Extract the (x, y) coordinate from the center of the cell holding the provided text.  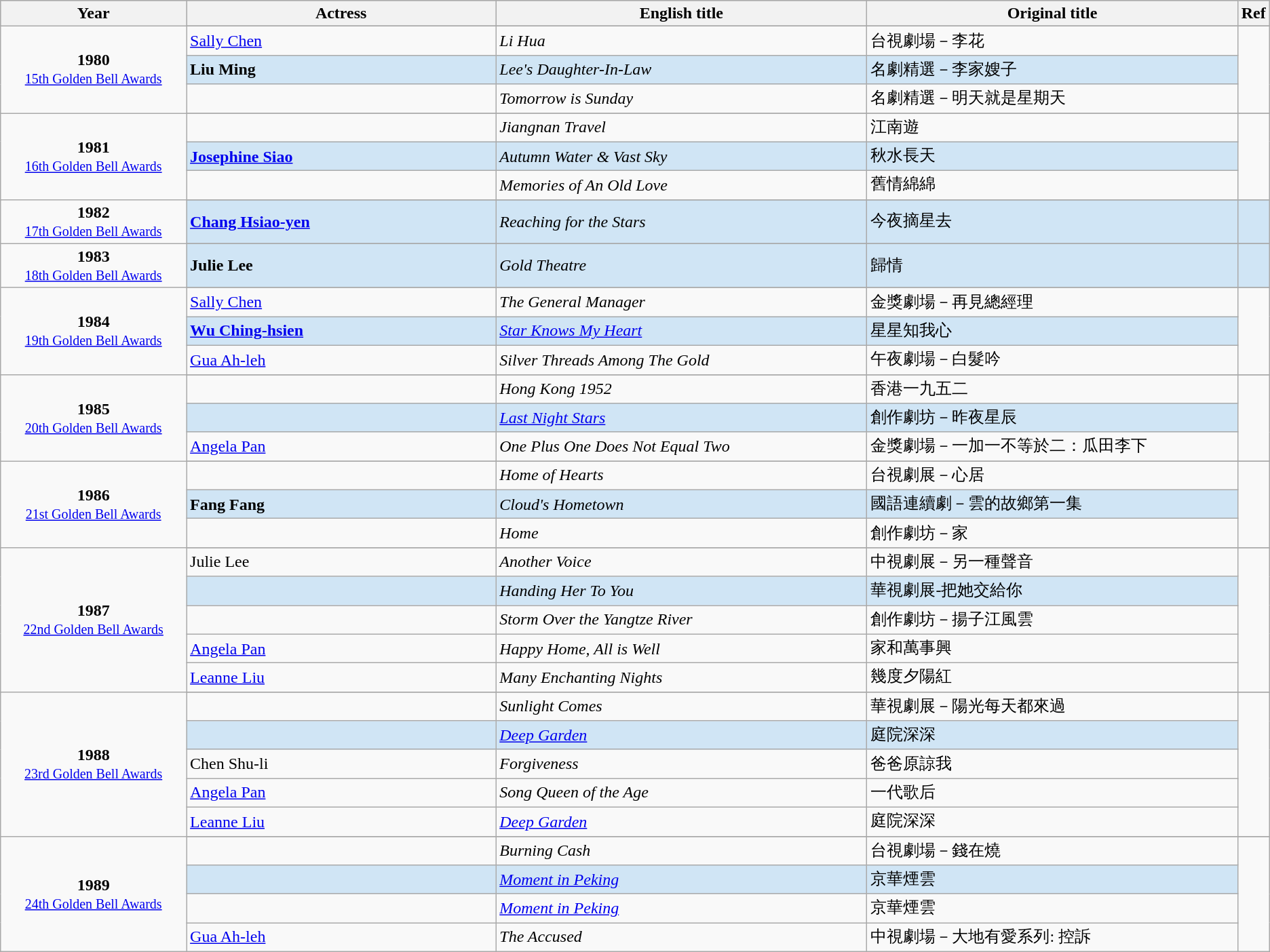
Storm Over the Yangtze River (681, 620)
金獎劇場－再見總經理 (1052, 302)
秋水長天 (1052, 156)
1981 16th Golden Bell Awards (94, 156)
台視劇展－心居 (1052, 476)
1983 18th Golden Bell Awards (94, 266)
幾度夕陽紅 (1052, 678)
The General Manager (681, 302)
Home of Hearts (681, 476)
Autumn Water & Vast Sky (681, 156)
Cloud's Hometown (681, 504)
Gold Theatre (681, 266)
華視劇展－陽光每天都來過 (1052, 707)
Lee's Daughter-In-Law (681, 69)
台視劇場－錢在燒 (1052, 850)
中視劇場－大地有愛系列: 控訴 (1052, 937)
1980 15th Golden Bell Awards (94, 70)
1985 20th Golden Bell Awards (94, 418)
Liu Ming (341, 69)
華視劇展-把她交給你 (1052, 591)
Handing Her To You (681, 591)
舊情綿綿 (1052, 186)
歸情 (1052, 266)
Josephine Siao (341, 156)
名劇精選－明天就是星期天 (1052, 99)
Last Night Stars (681, 418)
English title (681, 14)
Reaching for the Stars (681, 221)
爸爸原諒我 (1052, 763)
Year (94, 14)
Li Hua (681, 41)
Chang Hsiao-yen (341, 221)
台視劇場－李花 (1052, 41)
Star Knows My Heart (681, 331)
午夜劇場－白髮吟 (1052, 359)
Home (681, 533)
Actress (341, 14)
1988 23rd Golden Bell Awards (94, 763)
創作劇坊－揚子江風雲 (1052, 620)
Silver Threads Among The Gold (681, 359)
金獎劇場－一加一不等於二：瓜田李下 (1052, 446)
1989 24th Golden Bell Awards (94, 894)
國語連續劇－雲的故鄉第一集 (1052, 504)
星星知我心 (1052, 331)
一代歌后 (1052, 793)
Original title (1052, 14)
Fang Fang (341, 504)
1986 21st Golden Bell Awards (94, 504)
Memories of An Old Love (681, 186)
Tomorrow is Sunday (681, 99)
Chen Shu-li (341, 763)
The Accused (681, 937)
香港一九五二 (1052, 389)
Ref (1254, 14)
創作劇坊－昨夜星辰 (1052, 418)
Hong Kong 1952 (681, 389)
Song Queen of the Age (681, 793)
Burning Cash (681, 850)
家和萬事興 (1052, 648)
名劇精選－李家嫂子 (1052, 69)
Forgiveness (681, 763)
Happy Home, All is Well (681, 648)
江南遊 (1052, 127)
創作劇坊－家 (1052, 533)
1987 22nd Golden Bell Awards (94, 620)
Sunlight Comes (681, 707)
Another Voice (681, 561)
One Plus One Does Not Equal Two (681, 446)
Wu Ching-hsien (341, 331)
Many Enchanting Nights (681, 678)
今夜摘星去 (1052, 221)
Jiangnan Travel (681, 127)
中視劇展－另一種聲音 (1052, 561)
1982 17th Golden Bell Awards (94, 221)
1984 19th Golden Bell Awards (94, 331)
